Output the (X, Y) coordinate of the center of the cell containing the given text.  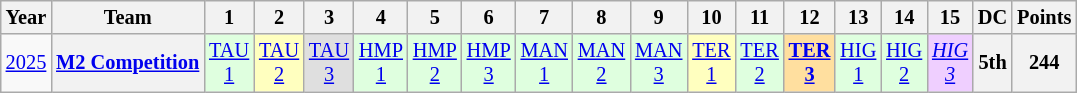
7 (544, 17)
MAN2 (602, 63)
Team (128, 17)
HMP2 (435, 63)
DC (992, 17)
MAN3 (658, 63)
9 (658, 17)
14 (904, 17)
13 (858, 17)
5th (992, 63)
TER2 (760, 63)
12 (810, 17)
5 (435, 17)
TAU1 (229, 63)
244 (1044, 63)
3 (329, 17)
Year (26, 17)
HIG2 (904, 63)
M2 Competition (128, 63)
2 (279, 17)
4 (381, 17)
TER1 (711, 63)
2025 (26, 63)
15 (950, 17)
TER3 (810, 63)
HMP3 (489, 63)
11 (760, 17)
HIG3 (950, 63)
6 (489, 17)
HIG1 (858, 63)
8 (602, 17)
10 (711, 17)
TAU3 (329, 63)
TAU2 (279, 63)
1 (229, 17)
MAN1 (544, 63)
Points (1044, 17)
HMP1 (381, 63)
